Find where the given text appears and provide that cell's center as (x, y) coordinate. 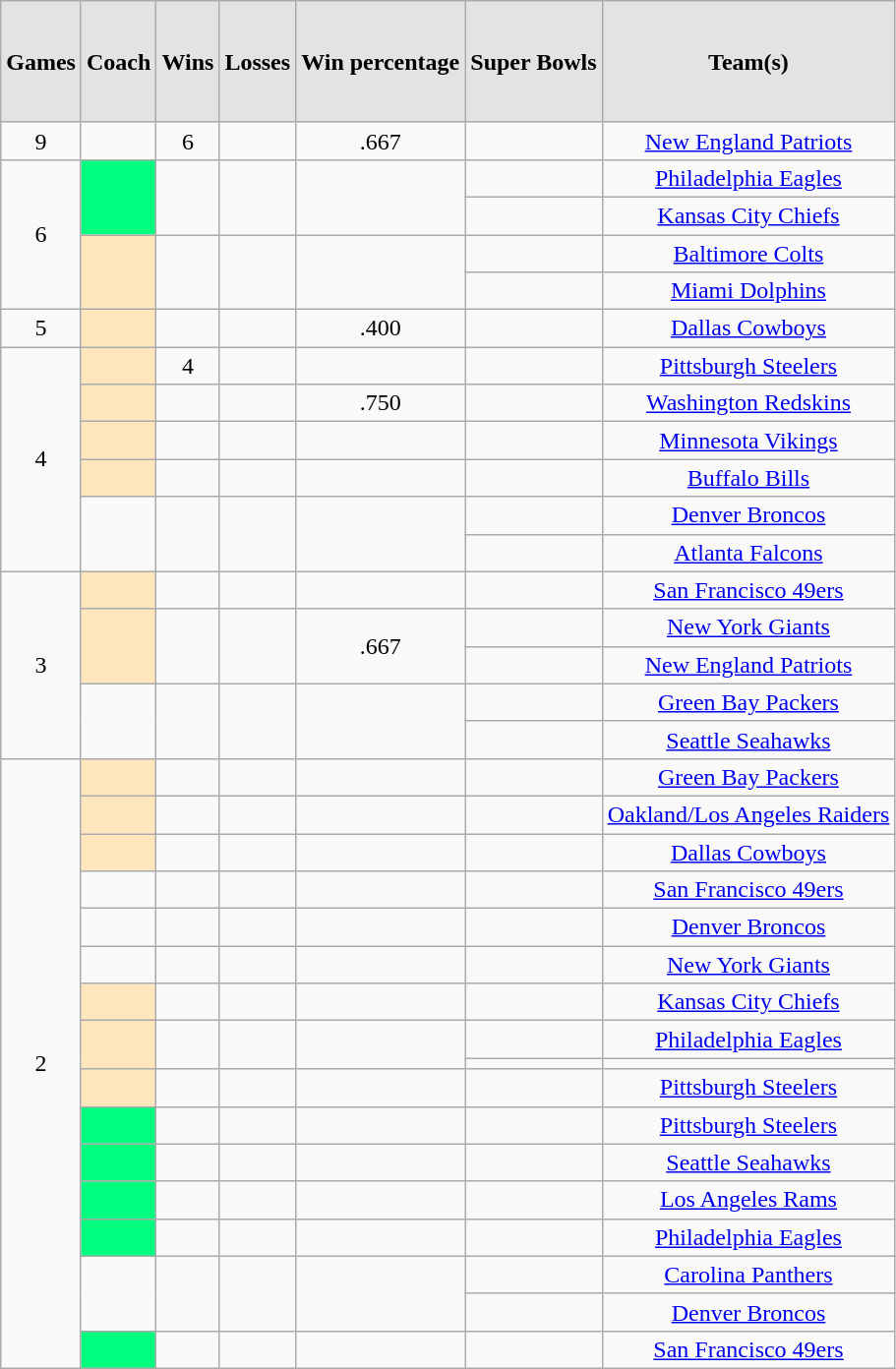
Coach (118, 62)
Atlanta Falcons (748, 553)
Games (41, 62)
Carolina Panthers (748, 1275)
Baltimore Colts (748, 253)
Minnesota Vikings (748, 441)
5 (41, 328)
3 (41, 665)
Washington Redskins (748, 403)
Oakland/Los Angeles Raiders (748, 814)
Buffalo Bills (748, 478)
9 (41, 141)
Los Angeles Rams (748, 1200)
Team(s) (748, 62)
Miami Dolphins (748, 291)
Losses (258, 62)
Super Bowls (533, 62)
Wins (188, 62)
.400 (381, 328)
Win percentage (381, 62)
2 (41, 1063)
.750 (381, 403)
